Identify which cell holds the provided text, then report its [x, y] central coordinate. 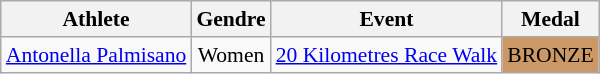
Gendre [230, 19]
Athlete [96, 19]
BRONZE [550, 55]
Medal [550, 19]
Women [230, 55]
20 Kilometres Race Walk [387, 55]
Event [387, 19]
Antonella Palmisano [96, 55]
